Pinpoint the cell where the given text exists, returning its [x, y] midpoint coordinate. 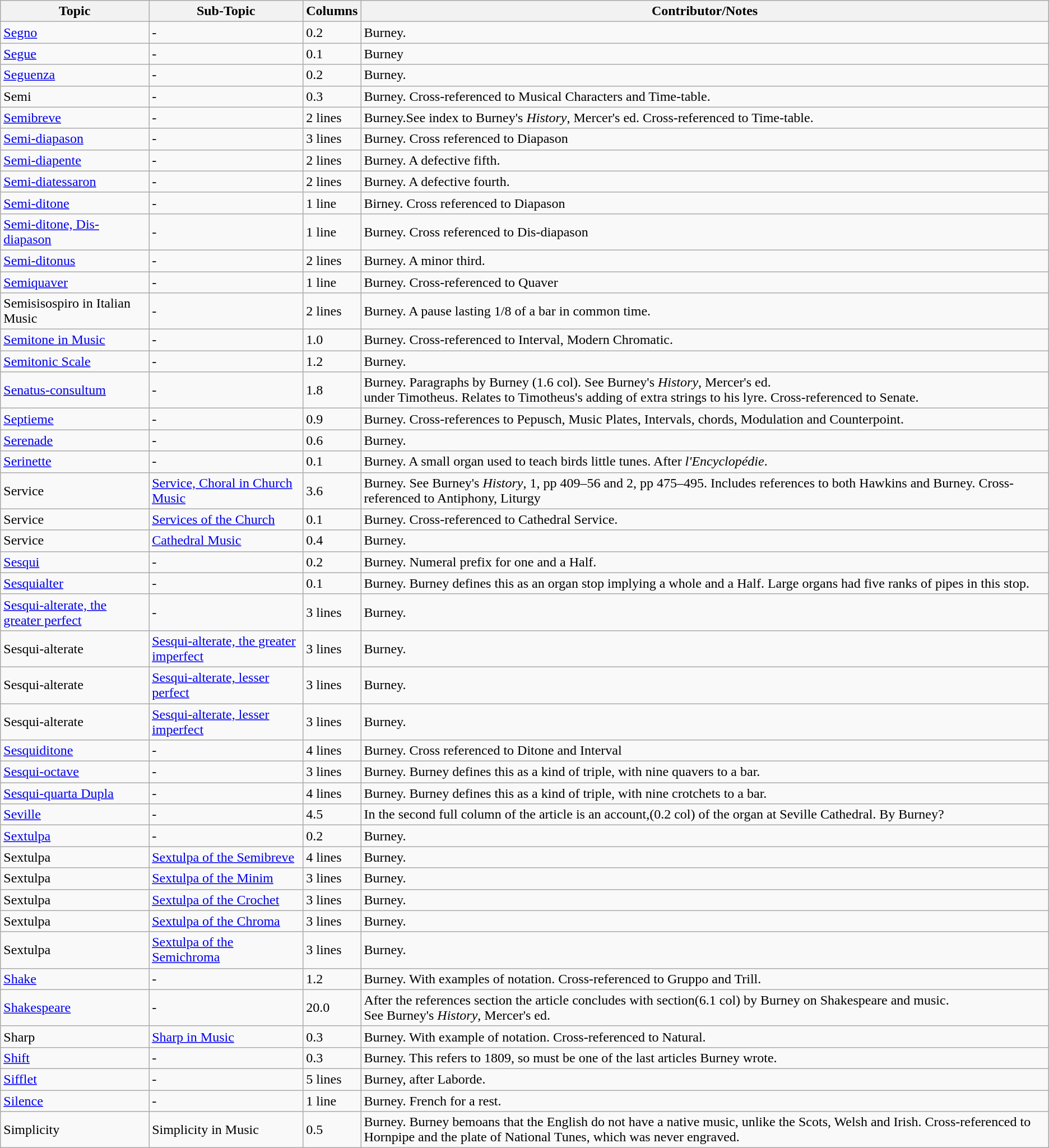
In the second full column of the article is an account,(0.2 col) of the organ at Seville Cathedral. By Burney? [705, 815]
Sesqui [75, 562]
4.5 [332, 815]
Semi-diapason [75, 139]
Sesqui-quarta Dupla [75, 793]
0.6 [332, 440]
Burney. A defective fourth. [705, 182]
Serenade [75, 440]
Semi-ditonus [75, 261]
Serinette [75, 462]
Semi-diapente [75, 160]
After the references section the article concludes with section(6.1 col) by Burney on Shakespeare and music.See Burney's History, Mercer's ed. [705, 1007]
Sesqui-alterate, lesser imperfect [226, 722]
Burney. Cross referenced to Ditone and Interval [705, 751]
Semi-ditone, Dis-diapason [75, 232]
Segno [75, 32]
Burney. See Burney's History, 1, pp 409–56 and 2, pp 475–495. Includes references to both Hawkins and Burney. Cross-referenced to Antiphony, Liturgy [705, 491]
0.4 [332, 541]
Segue [75, 54]
Sextulpa of the Minim [226, 879]
Burney. French for a rest. [705, 1101]
Shift [75, 1058]
Sesquiditone [75, 751]
Burney. Cross referenced to Dis-diapason [705, 232]
Burney. A small organ used to teach birds little tunes. After l'Encyclopédie. [705, 462]
Services of the Church [226, 519]
Sextulpa of the Chroma [226, 921]
Burney. Cross-referenced to Interval, Modern Chromatic. [705, 340]
Burney [705, 54]
Sextulpa of the Crochet [226, 900]
Topic [75, 11]
Burney. With examples of notation. Cross-referenced to Gruppo and Trill. [705, 979]
Sharp [75, 1037]
Sesqui-alterate, the greater perfect [75, 612]
Burney. Cross-referenced to Cathedral Service. [705, 519]
Semitone in Music [75, 340]
Burney. Cross-referenced to Quaver [705, 282]
Sesquialter [75, 583]
Burney. A minor third. [705, 261]
Semisisospiro in Italian Music [75, 312]
Silence [75, 1101]
Burney. With example of notation. Cross-referenced to Natural. [705, 1037]
Simplicity in Music [226, 1130]
Sesqui-alterate, the greater imperfect [226, 649]
Columns [332, 11]
20.0 [332, 1007]
Simplicity [75, 1130]
0.5 [332, 1130]
Sharp in Music [226, 1037]
Contributor/Notes [705, 11]
Sesqui-octave [75, 772]
0.9 [332, 419]
Seville [75, 815]
1.0 [332, 340]
Burney, after Laborde. [705, 1079]
Burney. Burney defines this as a kind of triple, with nine quavers to a bar. [705, 772]
Birney. Cross referenced to Diapason [705, 203]
Shakespeare [75, 1007]
Burney. This refers to 1809, so must be one of the last articles Burney wrote. [705, 1058]
Burney. Numeral prefix for one and a Half. [705, 562]
Senatus-consultum [75, 390]
Septieme [75, 419]
Sesqui-alterate, lesser perfect [226, 685]
Sextulpa of the Semibreve [226, 857]
Burney. A defective fifth. [705, 160]
3.6 [332, 491]
Sextulpa of the Semichroma [226, 950]
Semi [75, 96]
Burney. Burney defines this as a kind of triple, with nine crotchets to a bar. [705, 793]
Burney. Cross-referenced to Musical Characters and Time-table. [705, 96]
Burney. A pause lasting 1/8 of a bar in common time. [705, 312]
Sifflet [75, 1079]
Service, Choral in Church Music [226, 491]
Cathedral Music [226, 541]
Semi-diatessaron [75, 182]
5 lines [332, 1079]
1.8 [332, 390]
Sub-Topic [226, 11]
Burney. Cross referenced to Diapason [705, 139]
Semitonic Scale [75, 361]
Semiquaver [75, 282]
Burney. Cross-references to Pepusch, Music Plates, Intervals, chords, Modulation and Counterpoint. [705, 419]
Burney. Burney defines this as an organ stop implying a whole and a Half. Large organs had five ranks of pipes in this stop. [705, 583]
Semi-ditone [75, 203]
Seguenza [75, 75]
Shake [75, 979]
Semibreve [75, 118]
Burney.See index to Burney's History, Mercer's ed. Cross-referenced to Time-table. [705, 118]
